For the text-containing cell, return its midpoint in [X, Y] coordinate format. 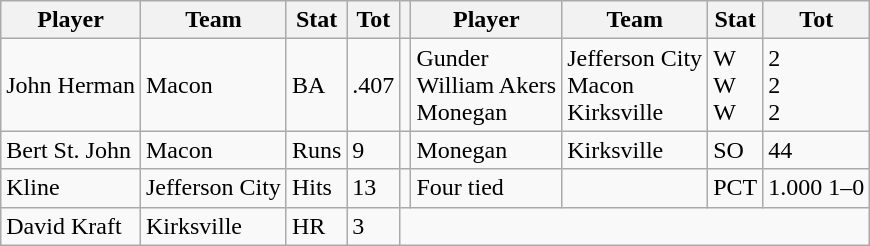
44 [816, 150]
Hits [316, 188]
Jefferson CityMaconKirksville [635, 85]
Jefferson City [213, 188]
222 [816, 85]
Runs [316, 150]
David Kraft [71, 226]
Monegan [486, 150]
Bert St. John [71, 150]
Four tied [486, 188]
PCT [736, 188]
BA [316, 85]
HR [316, 226]
GunderWilliam AkersMonegan [486, 85]
1.000 1–0 [816, 188]
Kline [71, 188]
SO [736, 150]
John Herman [71, 85]
3 [374, 226]
9 [374, 150]
13 [374, 188]
.407 [374, 85]
WWW [736, 85]
